Return [X, Y] of the center of cell containing provided text 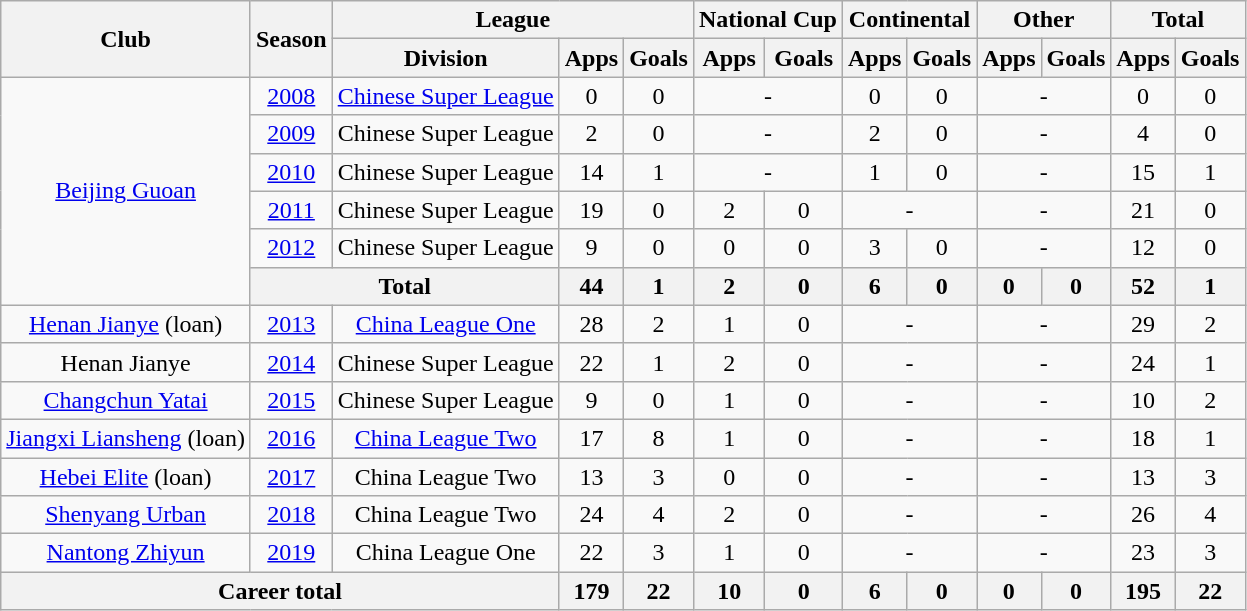
52 [1143, 286]
21 [1143, 210]
2008 [291, 96]
18 [1143, 438]
2015 [291, 400]
8 [659, 438]
2014 [291, 362]
Continental [909, 20]
2016 [291, 438]
2009 [291, 134]
2012 [291, 248]
Henan Jianye (loan) [126, 324]
Club [126, 39]
44 [591, 286]
Jiangxi Liansheng (loan) [126, 438]
National Cup [768, 20]
23 [1143, 553]
15 [1143, 172]
179 [591, 591]
2013 [291, 324]
2018 [291, 515]
Henan Jianye [126, 362]
195 [1143, 591]
Season [291, 39]
Shenyang Urban [126, 515]
League [512, 20]
12 [1143, 248]
2019 [291, 553]
28 [591, 324]
Hebei Elite (loan) [126, 477]
Division [446, 58]
2010 [291, 172]
26 [1143, 515]
19 [591, 210]
Other [1044, 20]
2011 [291, 210]
Career total [280, 591]
Changchun Yatai [126, 400]
14 [591, 172]
Beijing Guoan [126, 191]
29 [1143, 324]
17 [591, 438]
Nantong Zhiyun [126, 553]
2017 [291, 477]
